Return the [X, Y] coordinate for the center point of the cell that contains the specified text.  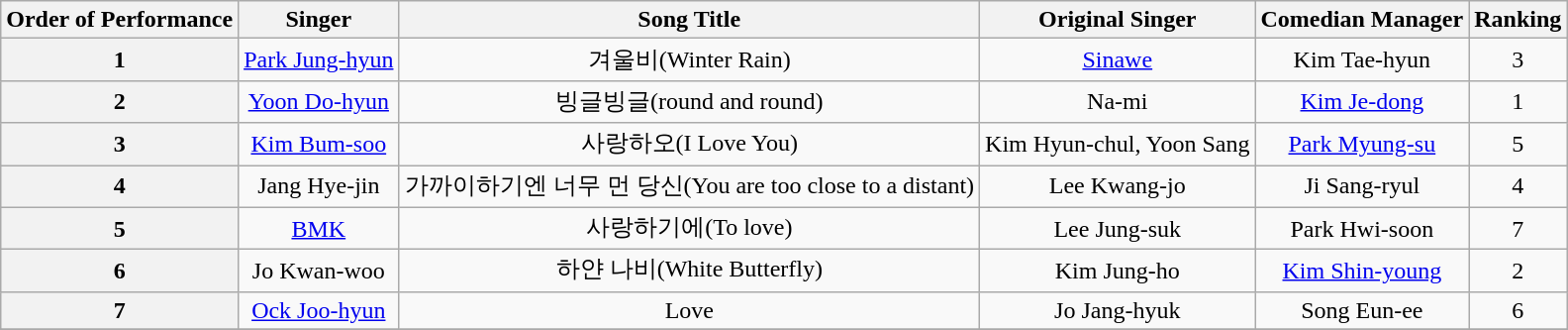
Park Hwi-soon [1362, 228]
Na-mi [1118, 101]
Jo Kwan-woo [319, 272]
Park Jung-hyun [319, 59]
Song Eun-ee [1362, 310]
Kim Shin-young [1362, 272]
Singer [319, 20]
사랑하기에(To love) [689, 228]
사랑하오(I Love You) [689, 145]
Lee Kwang-jo [1118, 186]
Ji Sang-ryul [1362, 186]
겨울비(Winter Rain) [689, 59]
Park Myung-su [1362, 145]
Yoon Do-hyun [319, 101]
BMK [319, 228]
Ranking [1519, 20]
Song Title [689, 20]
Kim Hyun-chul, Yoon Sang [1118, 145]
Sinawe [1118, 59]
Kim Je-dong [1362, 101]
Original Singer [1118, 20]
Kim Bum-soo [319, 145]
Jo Jang-hyuk [1118, 310]
가까이하기엔 너무 먼 당신(You are too close to a distant) [689, 186]
빙글빙글(round and round) [689, 101]
하얀 나비(White Butterfly) [689, 272]
Love [689, 310]
Comedian Manager [1362, 20]
Order of Performance [120, 20]
Lee Jung-suk [1118, 228]
Kim Tae-hyun [1362, 59]
Jang Hye-jin [319, 186]
Kim Jung-ho [1118, 272]
Ock Joo-hyun [319, 310]
